Provide the [X, Y] coordinate of the cell's center where the given text is located.  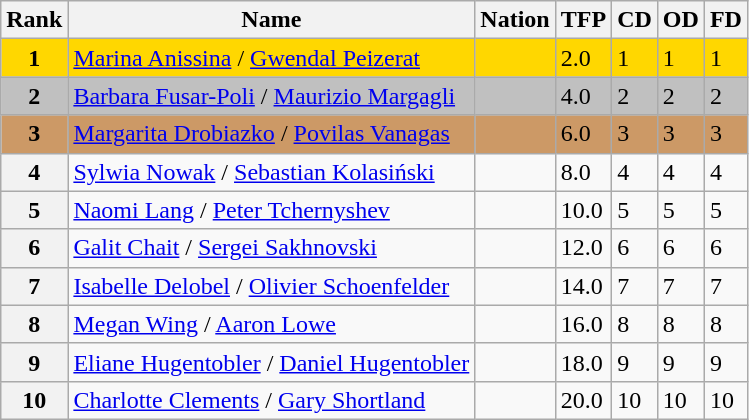
10.0 [583, 210]
Eliane Hugentobler / Daniel Hugentobler [272, 362]
4.0 [583, 96]
Sylwia Nowak / Sebastian Kolasiński [272, 172]
18.0 [583, 362]
Marina Anissina / Gwendal Peizerat [272, 58]
8.0 [583, 172]
FD [726, 20]
TFP [583, 20]
Name [272, 20]
Margarita Drobiazko / Povilas Vanagas [272, 134]
Rank [34, 20]
Isabelle Delobel / Olivier Schoenfelder [272, 286]
Galit Chait / Sergei Sakhnovski [272, 248]
20.0 [583, 400]
14.0 [583, 286]
Barbara Fusar-Poli / Maurizio Margagli [272, 96]
Nation [515, 20]
CD [635, 20]
Charlotte Clements / Gary Shortland [272, 400]
16.0 [583, 324]
Megan Wing / Aaron Lowe [272, 324]
6.0 [583, 134]
2.0 [583, 58]
OD [680, 20]
12.0 [583, 248]
Naomi Lang / Peter Tchernyshev [272, 210]
